Locate the cell with the specified text and output its (x, y) center coordinate. 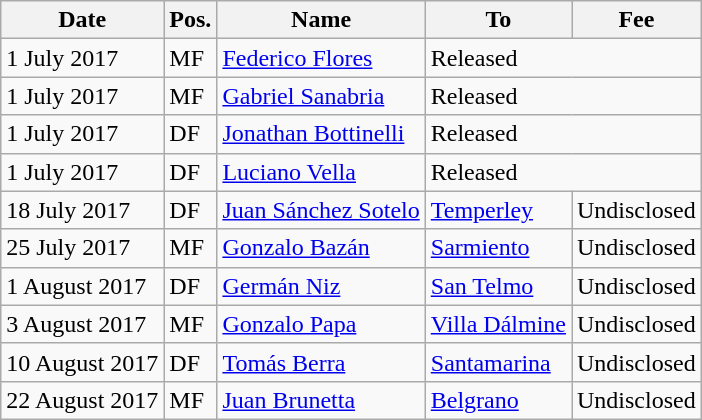
Luciano Vella (321, 172)
Fee (637, 20)
Jonathan Bottinelli (321, 134)
San Telmo (498, 286)
Villa Dálmine (498, 324)
3 August 2017 (82, 324)
Juan Brunetta (321, 400)
Date (82, 20)
To (498, 20)
Germán Niz (321, 286)
Gabriel Sanabria (321, 96)
10 August 2017 (82, 362)
Name (321, 20)
Gonzalo Papa (321, 324)
Juan Sánchez Sotelo (321, 210)
Belgrano (498, 400)
18 July 2017 (82, 210)
1 August 2017 (82, 286)
22 August 2017 (82, 400)
Santamarina (498, 362)
Gonzalo Bazán (321, 248)
25 July 2017 (82, 248)
Temperley (498, 210)
Tomás Berra (321, 362)
Federico Flores (321, 58)
Sarmiento (498, 248)
Pos. (190, 20)
